Find where the given text appears and provide that cell's center as [X, Y] coordinate. 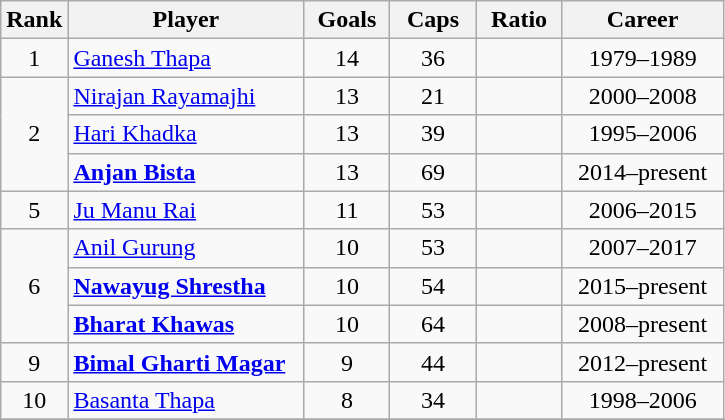
6 [34, 286]
Anjan Bista [186, 172]
Hari Khadka [186, 134]
1979–1989 [642, 58]
Bimal Gharti Magar [186, 362]
2012–present [642, 362]
2007–2017 [642, 248]
Rank [34, 20]
Ratio [519, 20]
1 [34, 58]
Player [186, 20]
8 [347, 400]
Career [642, 20]
5 [34, 210]
2000–2008 [642, 96]
Bharat Khawas [186, 324]
Basanta Thapa [186, 400]
2006–2015 [642, 210]
Ganesh Thapa [186, 58]
36 [433, 58]
2014–present [642, 172]
69 [433, 172]
Caps [433, 20]
64 [433, 324]
Nirajan Rayamajhi [186, 96]
44 [433, 362]
14 [347, 58]
2 [34, 134]
1995–2006 [642, 134]
Ju Manu Rai [186, 210]
34 [433, 400]
Nawayug Shrestha [186, 286]
2015–present [642, 286]
Goals [347, 20]
54 [433, 286]
11 [347, 210]
39 [433, 134]
1998–2006 [642, 400]
21 [433, 96]
Anil Gurung [186, 248]
2008–present [642, 324]
